Return the [x, y] coordinate for the center point of the cell that contains the specified text.  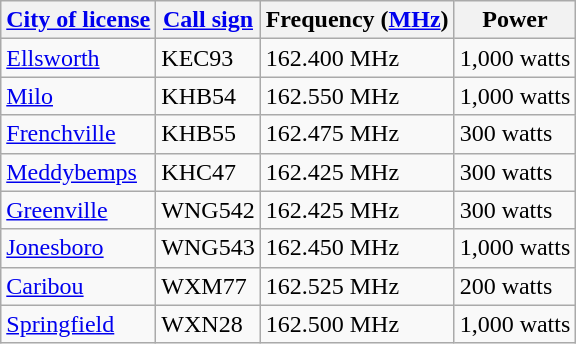
Power [515, 20]
KHB55 [208, 134]
Frequency (MHz) [357, 20]
Milo [78, 96]
Ellsworth [78, 58]
WXN28 [208, 324]
WNG543 [208, 248]
Call sign [208, 20]
KHB54 [208, 96]
162.450 MHz [357, 248]
162.500 MHz [357, 324]
162.525 MHz [357, 286]
162.475 MHz [357, 134]
200 watts [515, 286]
Caribou [78, 286]
KHC47 [208, 172]
162.400 MHz [357, 58]
Springfield [78, 324]
Jonesboro [78, 248]
City of license [78, 20]
Frenchville [78, 134]
162.550 MHz [357, 96]
WNG542 [208, 210]
WXM77 [208, 286]
Greenville [78, 210]
Meddybemps [78, 172]
KEC93 [208, 58]
